Search for the cell housing the specified text and yield its (x, y) center coordinate. 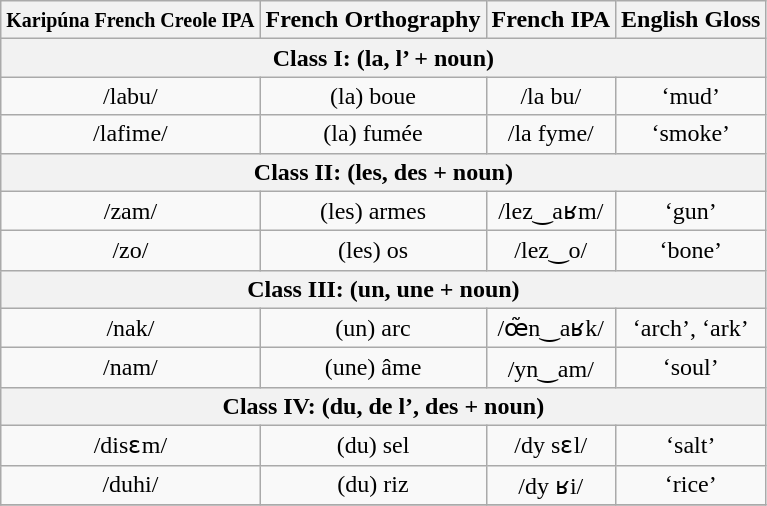
/zam/ (130, 211)
/la fyme/ (550, 134)
(du) riz (373, 485)
‘smoke’ (690, 134)
‘bone’ (690, 251)
/lez‿o/ (550, 251)
(les) os (373, 251)
Class IV: (du, de l’, des + noun) (384, 406)
/lez‿aʁm/ (550, 211)
(les) armes (373, 211)
‘soul’ (690, 368)
‘mud’ (690, 96)
(une) âme (373, 368)
/duhi/ (130, 485)
French IPA (550, 20)
(un) arc (373, 328)
/disɛm/ (130, 445)
/nam/ (130, 368)
/lafime/ (130, 134)
Class II: (les, des + noun) (384, 172)
(du) sel (373, 445)
(la) fumée (373, 134)
Karipúna French Creole IPA (130, 20)
/dy ʁi/ (550, 485)
/la bu/ (550, 96)
‘rice’ (690, 485)
English Gloss (690, 20)
French Orthography (373, 20)
Class I: (la, l’ + noun) (384, 58)
‘gun’ (690, 211)
/dy sɛl/ (550, 445)
/zo/ (130, 251)
/nak/ (130, 328)
‘salt’ (690, 445)
/œ̃n‿aʁk/ (550, 328)
Class III: (un, une + noun) (384, 289)
‘arch’, ‘ark’ (690, 328)
/labu/ (130, 96)
(la) boue (373, 96)
/yn‿am/ (550, 368)
